Return the (x, y) coordinate for the center point of the cell that contains the specified text.  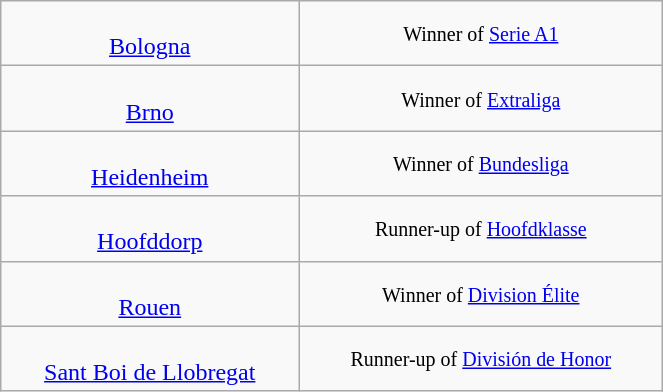
Winner of Division Élite (481, 294)
Runner-up of División de Honor (481, 358)
Sant Boi de Llobregat (150, 358)
Hoofddorp (150, 228)
Brno (150, 98)
Bologna (150, 34)
Winner of Serie A1 (481, 34)
Winner of Extraliga (481, 98)
Rouen (150, 294)
Runner-up of Hoofdklasse (481, 228)
Heidenheim (150, 164)
Winner of Bundesliga (481, 164)
